Provide the (X, Y) coordinate of the cell's center where the given text is located.  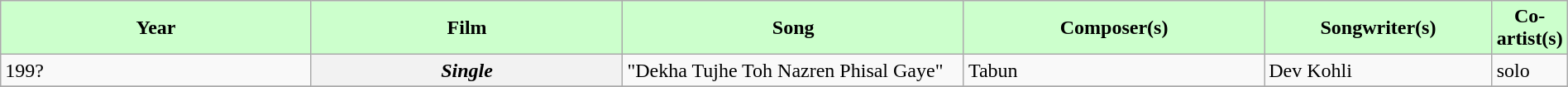
Year (156, 28)
Film (466, 28)
Co-artist(s) (1530, 28)
Single (466, 70)
Composer(s) (1113, 28)
199? (156, 70)
Dev Kohli (1378, 70)
"Dekha Tujhe Toh Nazren Phisal Gaye" (794, 70)
solo (1530, 70)
Tabun (1113, 70)
Songwriter(s) (1378, 28)
Song (794, 28)
